Capture the cell that displays the provided text and extract its (x, y) central coordinate. 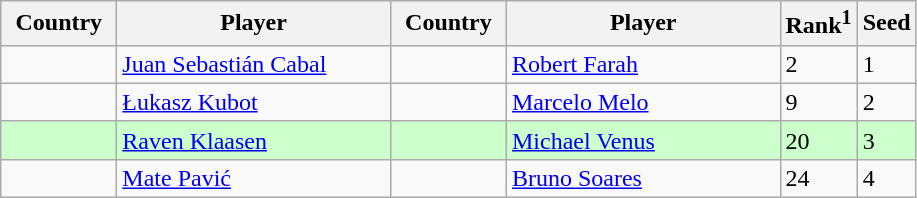
Robert Farah (643, 64)
Raven Klaasen (254, 140)
Juan Sebastián Cabal (254, 64)
9 (818, 102)
Mate Pavić (254, 178)
4 (886, 178)
1 (886, 64)
Bruno Soares (643, 178)
Marcelo Melo (643, 102)
Łukasz Kubot (254, 102)
3 (886, 140)
20 (818, 140)
24 (818, 178)
Seed (886, 24)
Michael Venus (643, 140)
Rank1 (818, 24)
